Output the (x, y) coordinate of the center of the cell containing the given text.  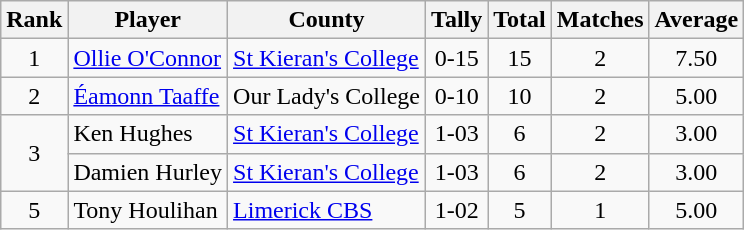
0-10 (457, 96)
Player (148, 20)
Total (520, 20)
0-15 (457, 58)
Ken Hughes (148, 134)
1-02 (457, 210)
Average (696, 20)
Ollie O'Connor (148, 58)
Rank (34, 20)
15 (520, 58)
Tally (457, 20)
Our Lady's College (327, 96)
County (327, 20)
Éamonn Taaffe (148, 96)
7.50 (696, 58)
Tony Houlihan (148, 210)
3 (34, 153)
10 (520, 96)
Matches (600, 20)
Limerick CBS (327, 210)
Damien Hurley (148, 172)
